From the cell containing the given text, extract its center point as [x, y] coordinate. 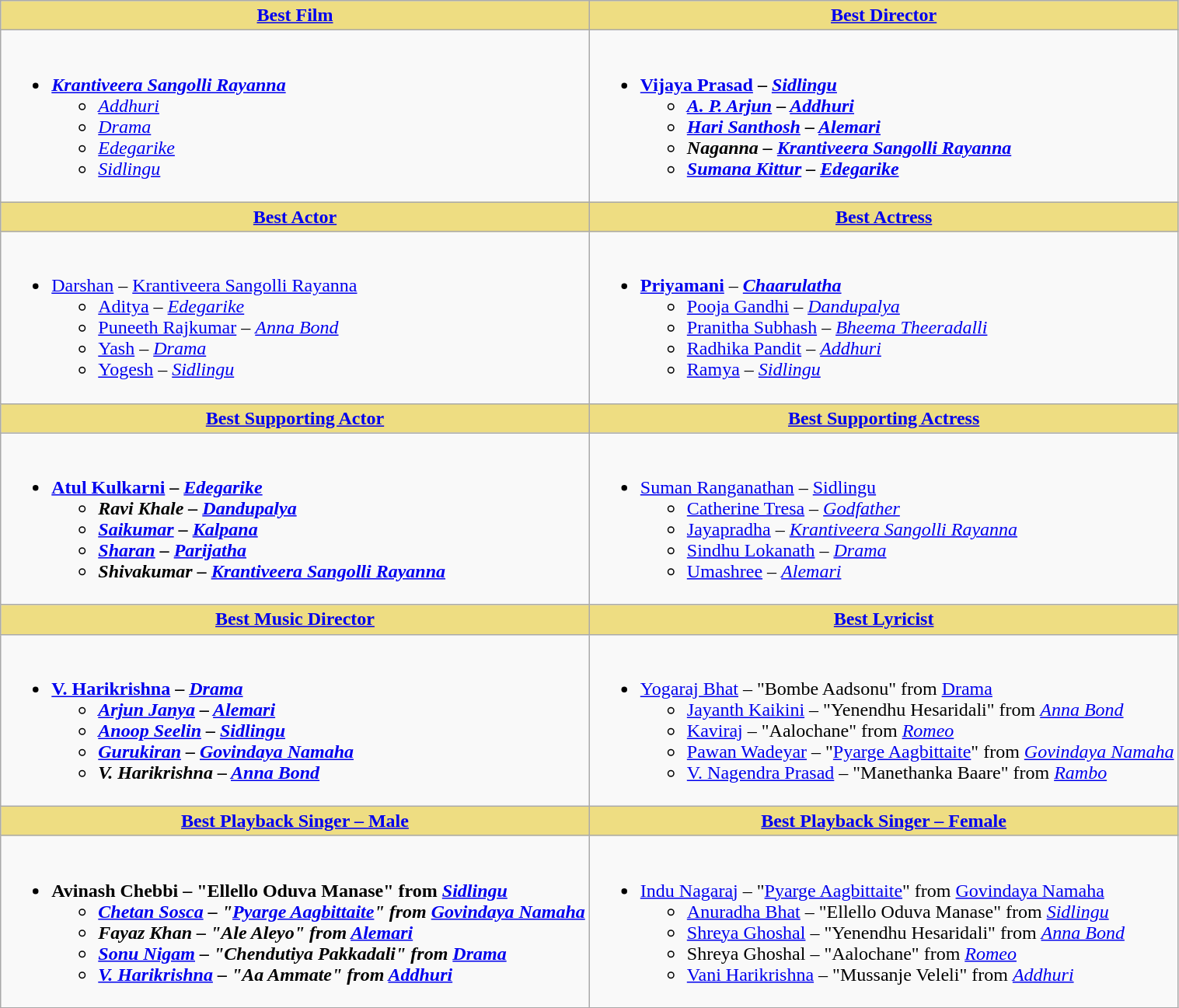
Darshan – Krantiveera Sangolli RayannaAditya – EdegarikePuneeth Rajkumar – Anna BondYash – DramaYogesh – Sidlingu [295, 317]
Best Playback Singer – Female [884, 821]
Best Actor [295, 217]
Best Supporting Actor [295, 418]
Best Music Director [295, 619]
Priyamani – ChaarulathaPooja Gandhi – DandupalyaPranitha Subhash – Bheema TheeradalliRadhika Pandit – AddhuriRamya – Sidlingu [884, 317]
Krantiveera Sangolli RayannaAddhuriDramaEdegarikeSidlingu [295, 117]
Best Director [884, 16]
V. Harikrishna – DramaArjun Janya – AlemariAnoop Seelin – SidlinguGurukiran – Govindaya NamahaV. Harikrishna – Anna Bond [295, 720]
Best Playback Singer – Male [295, 821]
Best Supporting Actress [884, 418]
Suman Ranganathan – SidlinguCatherine Tresa – GodfatherJayapradha – Krantiveera Sangolli RayannaSindhu Lokanath – DramaUmashree – Alemari [884, 519]
Vijaya Prasad – SidlinguA. P. Arjun – AddhuriHari Santhosh – AlemariNaganna – Krantiveera Sangolli RayannaSumana Kittur – Edegarike [884, 117]
Atul Kulkarni – EdegarikeRavi Khale – DandupalyaSaikumar – KalpanaSharan – ParijathaShivakumar – Krantiveera Sangolli Rayanna [295, 519]
Best Lyricist [884, 619]
Best Film [295, 16]
Best Actress [884, 217]
